Output the (X, Y) coordinate of the center of the cell containing the given text.  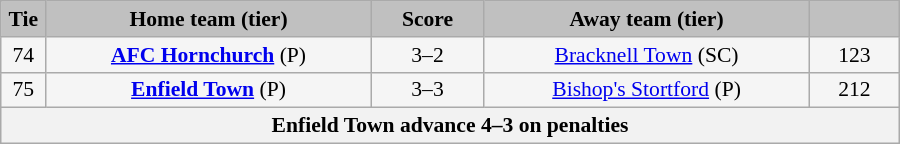
75 (24, 90)
74 (24, 55)
3–3 (427, 90)
123 (854, 55)
Score (427, 19)
Bracknell Town (SC) (647, 55)
Enfield Town (P) (209, 90)
AFC Hornchurch (P) (209, 55)
3–2 (427, 55)
Bishop's Stortford (P) (647, 90)
Enfield Town advance 4–3 on penalties (450, 126)
Away team (tier) (647, 19)
212 (854, 90)
Home team (tier) (209, 19)
Tie (24, 19)
